Locate the cell with the specified text and output its [x, y] center coordinate. 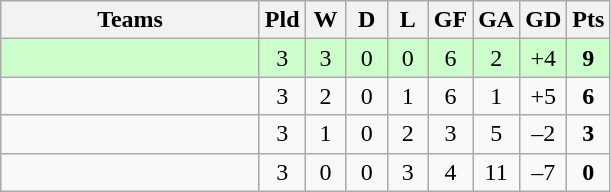
Pts [588, 20]
GF [450, 20]
–7 [544, 172]
+4 [544, 58]
–2 [544, 134]
Teams [130, 20]
GA [496, 20]
4 [450, 172]
L [408, 20]
11 [496, 172]
5 [496, 134]
+5 [544, 96]
Pld [282, 20]
W [326, 20]
D [366, 20]
GD [544, 20]
9 [588, 58]
